Locate the cell with the specified text and output its (X, Y) center coordinate. 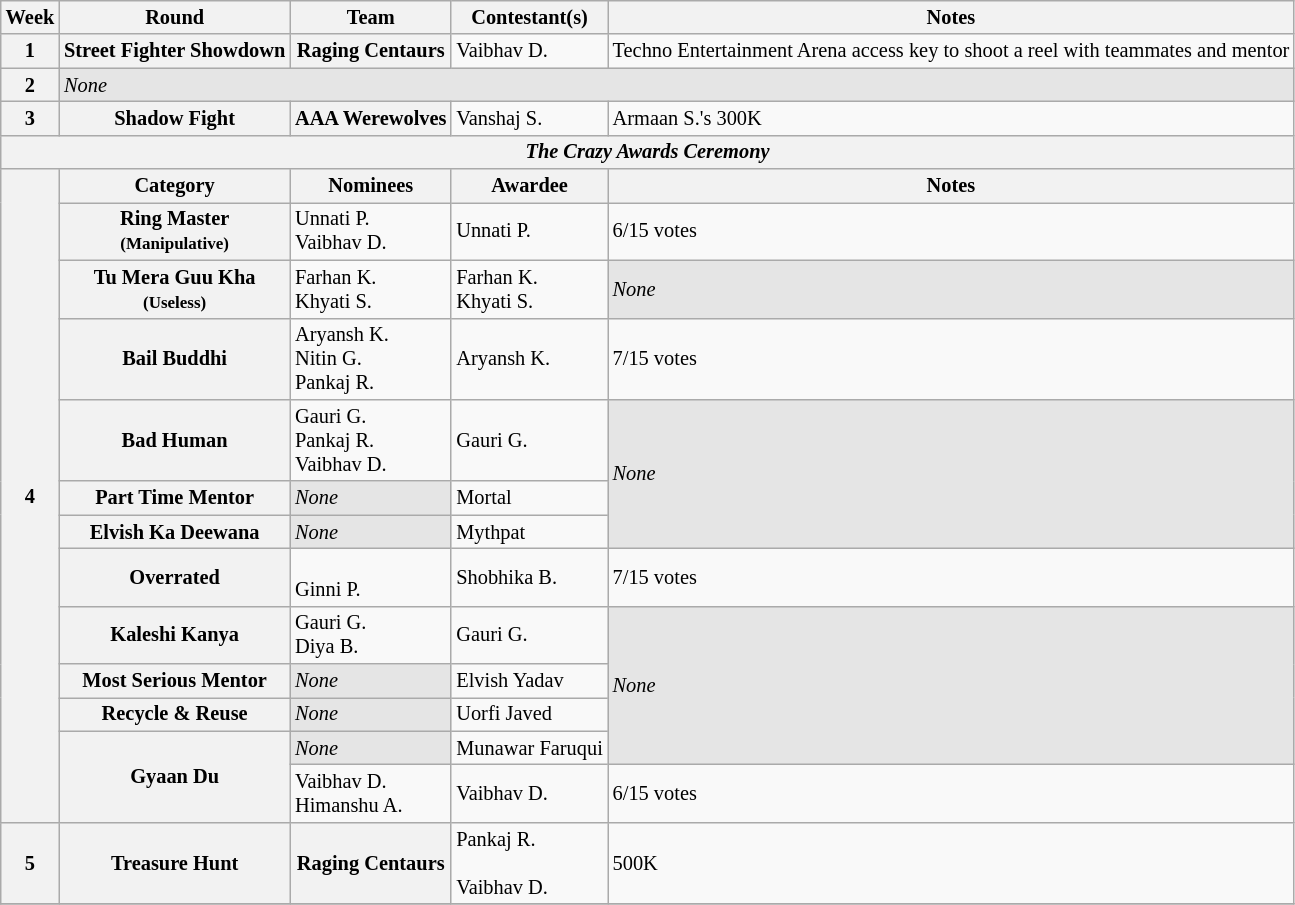
Aryansh K.Nitin G.Pankaj R. (370, 359)
Uorfi Javed (529, 714)
Shobhika B. (529, 577)
Aryansh K. (529, 359)
Vanshaj S. (529, 118)
Ginni P. (370, 577)
Tu Mera Guu Kha(Useless) (174, 289)
Team (370, 17)
4 (30, 496)
Techno Entertainment Arena access key to shoot a reel with teammates and mentor (952, 51)
1 (30, 51)
Kaleshi Kanya (174, 635)
Contestant(s) (529, 17)
Munawar Faruqui (529, 748)
Round (174, 17)
Most Serious Mentor (174, 681)
Unnati P. (529, 231)
AAA Werewolves (370, 118)
Week (30, 17)
Gauri G.Pankaj R.Vaibhav D. (370, 440)
Part Time Mentor (174, 498)
Street Fighter Showdown (174, 51)
Elvish Ka Deewana (174, 532)
Category (174, 186)
Bail Buddhi (174, 359)
Ring Master(Manipulative) (174, 231)
Nominees (370, 186)
The Crazy Awards Ceremony (648, 152)
Gyaan Du (174, 776)
Elvish Yadav (529, 681)
Gauri G.Diya B. (370, 635)
3 (30, 118)
Treasure Hunt (174, 863)
Awardee (529, 186)
Armaan S.'s 300K (952, 118)
Recycle & Reuse (174, 714)
2 (30, 85)
Mythpat (529, 532)
Bad Human (174, 440)
Mortal (529, 498)
Vaibhav D.Himanshu A. (370, 793)
Overrated (174, 577)
500K (952, 863)
Shadow Fight (174, 118)
5 (30, 863)
Pankaj R.Vaibhav D. (529, 863)
Unnati P.Vaibhav D. (370, 231)
